Return (x, y) of the center of cell containing provided text 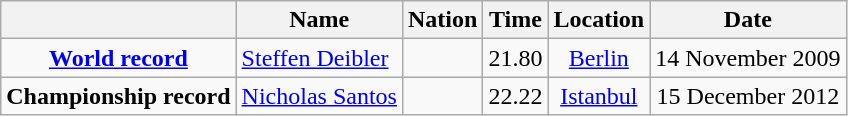
Nicholas Santos (319, 96)
Location (599, 20)
World record (118, 58)
Name (319, 20)
21.80 (516, 58)
Date (748, 20)
Time (516, 20)
Championship record (118, 96)
22.22 (516, 96)
14 November 2009 (748, 58)
Berlin (599, 58)
15 December 2012 (748, 96)
Istanbul (599, 96)
Steffen Deibler (319, 58)
Nation (442, 20)
